Output the (x, y) coordinate of the center of the cell containing the given text.  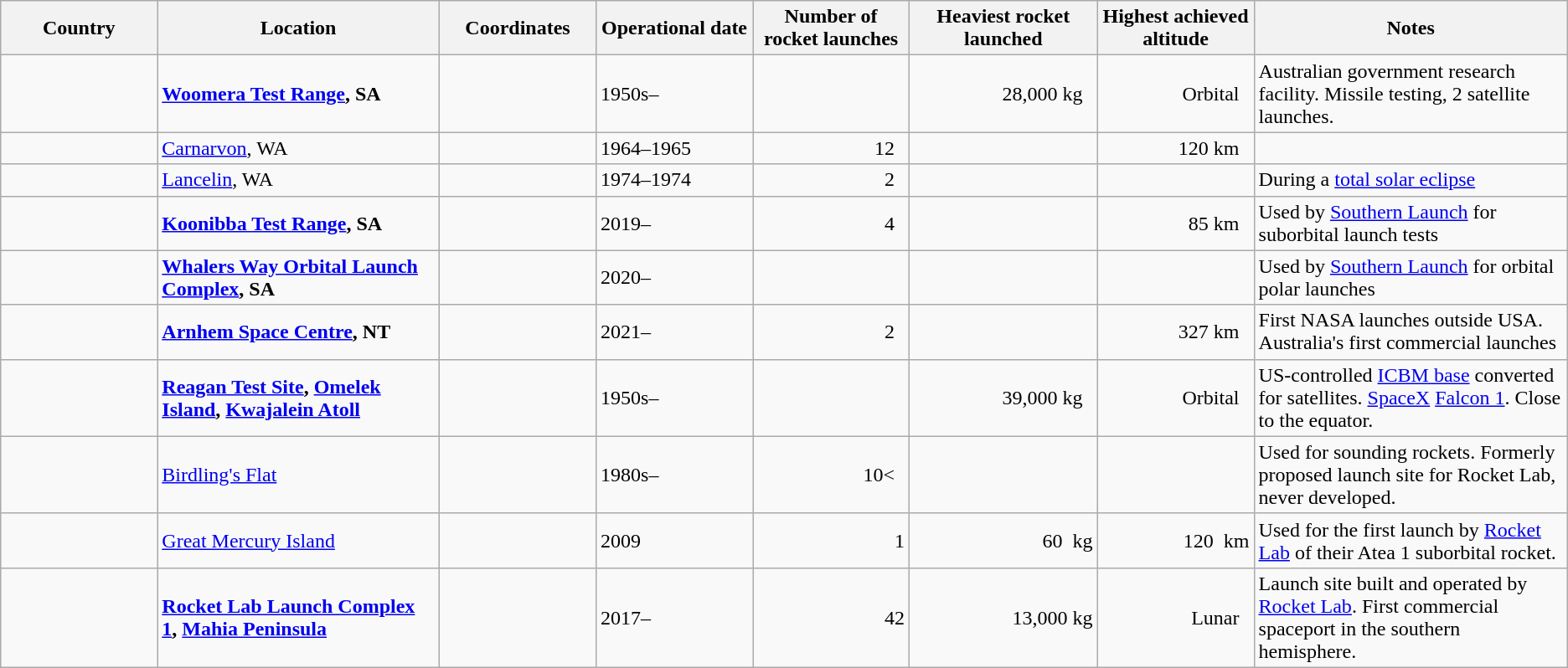
Used for sounding rockets. Formerly proposed launch site for Rocket Lab, never developed. (1411, 475)
Used by Southern Launch for suborbital launch tests (1411, 223)
Great Mercury Island (298, 541)
1980s– (675, 475)
2021– (675, 331)
10< (831, 475)
Operational date (675, 28)
13,000 kg (1003, 618)
Australian government research facility. Missile testing, 2 satellite launches. (1411, 94)
Woomera Test Range, SA (298, 94)
Arnhem Space Centre, NT (298, 331)
Carnarvon, WA (298, 148)
Launch site built and operated by Rocket Lab. First commercial spaceport in the southern hemisphere. (1411, 618)
Used for the first launch by Rocket Lab of their Atea 1 suborbital rocket. (1411, 541)
4 (831, 223)
Location (298, 28)
During a total solar eclipse (1411, 180)
28,000 kg (1003, 94)
Lancelin, WA (298, 180)
60 kg (1003, 541)
First NASA launches outside USA. Australia's first commercial launches (1411, 331)
Highest achieved altitude (1176, 28)
2017– (675, 618)
Whalers Way Orbital Launch Complex, SA (298, 278)
US-controlled ICBM base converted for satellites. SpaceX Falcon 1. Close to the equator. (1411, 398)
12 (831, 148)
Lunar (1176, 618)
Koonibba Test Range, SA (298, 223)
Reagan Test Site, Omelek Island, Kwajalein Atoll (298, 398)
1964–1965 (675, 148)
Rocket Lab Launch Complex 1, Mahia Peninsula (298, 618)
Heaviest rocket launched (1003, 28)
Coordinates (518, 28)
2019– (675, 223)
Country (79, 28)
Birdling's Flat (298, 475)
Notes (1411, 28)
1974–1974 (675, 180)
Number of rocket launches (831, 28)
1 (831, 541)
39,000 kg (1003, 398)
327 km (1176, 331)
Used by Southern Launch for orbital polar launches (1411, 278)
42 (831, 618)
85 km (1176, 223)
2020– (675, 278)
2009 (675, 541)
